From the cell containing the given text, extract its center point as (x, y) coordinate. 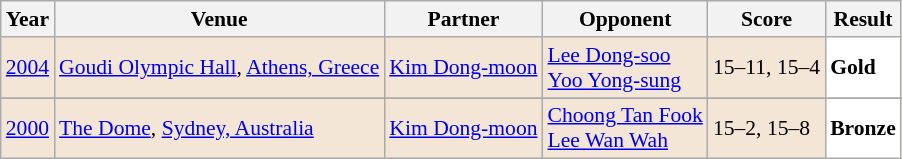
Choong Tan Fook Lee Wan Wah (626, 128)
Result (863, 19)
Lee Dong-soo Yoo Yong-sung (626, 68)
Goudi Olympic Hall, Athens, Greece (219, 68)
Year (28, 19)
Gold (863, 68)
Opponent (626, 19)
15–2, 15–8 (766, 128)
2004 (28, 68)
Partner (463, 19)
Bronze (863, 128)
The Dome, Sydney, Australia (219, 128)
15–11, 15–4 (766, 68)
Score (766, 19)
2000 (28, 128)
Venue (219, 19)
